Capture the cell that displays the provided text and extract its (x, y) central coordinate. 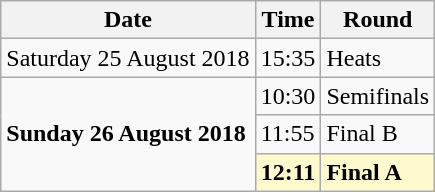
Heats (378, 58)
15:35 (288, 58)
Final B (378, 134)
Saturday 25 August 2018 (128, 58)
Time (288, 20)
12:11 (288, 172)
Sunday 26 August 2018 (128, 134)
Final A (378, 172)
Date (128, 20)
Semifinals (378, 96)
11:55 (288, 134)
Round (378, 20)
10:30 (288, 96)
